Identify which cell holds the provided text, then report its (X, Y) central coordinate. 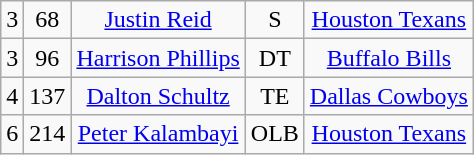
Buffalo Bills (388, 58)
DT (274, 58)
TE (274, 96)
Justin Reid (158, 20)
S (274, 20)
96 (48, 58)
68 (48, 20)
OLB (274, 134)
Harrison Phillips (158, 58)
4 (12, 96)
Peter Kalambayi (158, 134)
214 (48, 134)
6 (12, 134)
Dalton Schultz (158, 96)
137 (48, 96)
Dallas Cowboys (388, 96)
